Return (X, Y) of the center of cell containing provided text 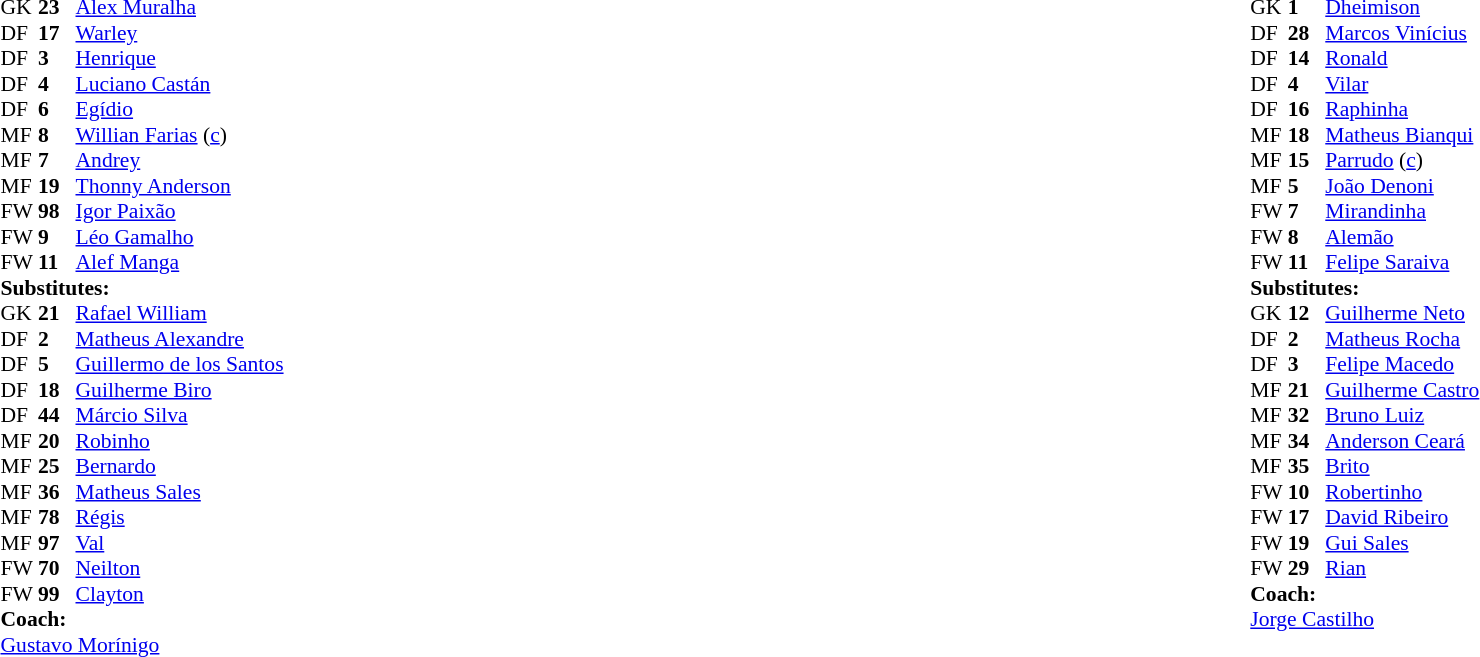
Guilherme Biro (180, 390)
Vilar (1402, 84)
David Ribeiro (1402, 517)
Bruno Luiz (1402, 415)
Thonny Anderson (180, 186)
Bernardo (180, 467)
Robinho (180, 441)
Neilton (180, 569)
12 (1307, 313)
Márcio Silva (180, 415)
Matheus Sales (180, 492)
98 (57, 211)
Luciano Castán (180, 84)
Guilherme Neto (1402, 313)
Egídio (180, 109)
15 (1307, 161)
14 (1307, 59)
Ronald (1402, 59)
Guillermo de los Santos (180, 365)
Brito (1402, 467)
20 (57, 441)
Robertinho (1402, 492)
Igor Paixão (180, 211)
10 (1307, 492)
Matheus Rocha (1402, 339)
Felipe Macedo (1402, 365)
Mirandinha (1402, 211)
6 (57, 109)
28 (1307, 33)
9 (57, 237)
35 (1307, 467)
Matheus Alexandre (180, 339)
Felipe Saraiva (1402, 263)
Marcos Vinícius (1402, 33)
Henrique (180, 59)
25 (57, 467)
Alemão (1402, 237)
32 (1307, 415)
Alef Manga (180, 263)
Raphinha (1402, 109)
Rian (1402, 569)
Gui Sales (1402, 543)
44 (57, 415)
Willian Farias (c) (180, 135)
29 (1307, 569)
78 (57, 517)
Parrudo (c) (1402, 161)
97 (57, 543)
Andrey (180, 161)
70 (57, 569)
Rafael William (180, 313)
Anderson Ceará (1402, 441)
João Denoni (1402, 186)
16 (1307, 109)
Val (180, 543)
Matheus Bianqui (1402, 135)
Guilherme Castro (1402, 390)
Warley (180, 33)
34 (1307, 441)
Léo Gamalho (180, 237)
Régis (180, 517)
Clayton (180, 594)
36 (57, 492)
Jorge Castilho (1364, 619)
99 (57, 594)
